Extract the (x, y) coordinate from the center of the cell holding the provided text.  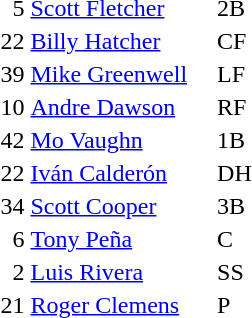
Mike Greenwell (121, 74)
Billy Hatcher (121, 41)
Luis Rivera (121, 272)
Iván Calderón (121, 173)
Scott Cooper (121, 206)
Mo Vaughn (121, 140)
Andre Dawson (121, 107)
Tony Peña (121, 239)
